Determine the [X, Y] coordinate at the center of the cell enclosing the given text.  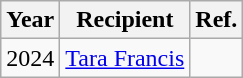
Recipient [125, 20]
2024 [30, 58]
Ref. [216, 20]
Year [30, 20]
Tara Francis [125, 58]
